Find where the given text appears and provide that cell's center as (x, y) coordinate. 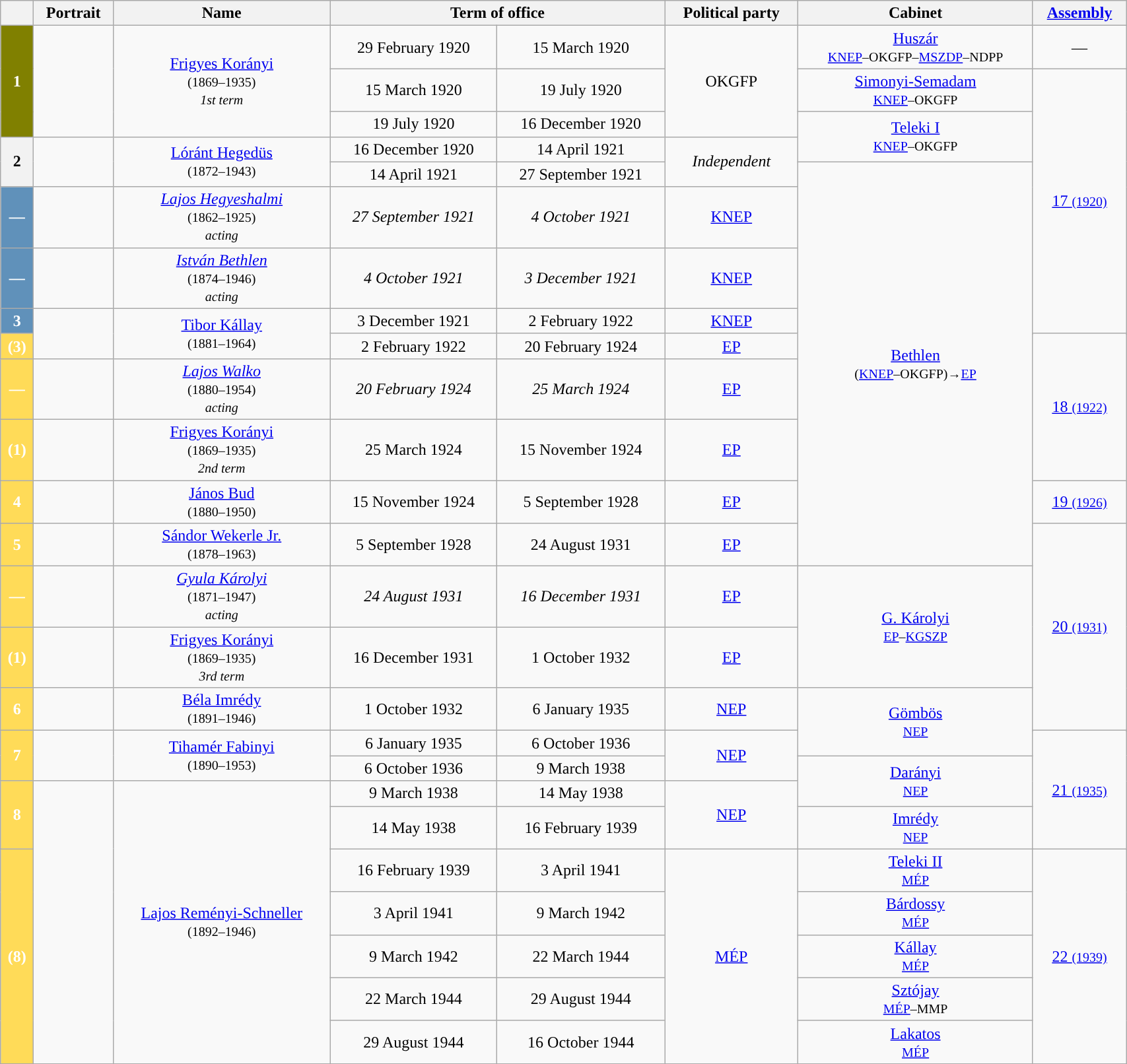
LakatosMÉP (916, 1042)
Independent (732, 162)
16 October 1944 (581, 1042)
ImrédyNEP (916, 828)
17 (1920) (1079, 201)
Frigyes Korányi(1869–1935)2nd term (222, 449)
Term of office (498, 13)
BárdossyMÉP (916, 914)
SztójayMÉP–MMP (916, 999)
Assembly (1079, 13)
Lajos Reményi-Schneller(1892–1946) (222, 922)
GömbösNEP (916, 722)
Tibor Kállay(1881–1964) (222, 333)
KállayMÉP (916, 956)
19 (1926) (1079, 502)
István Bethlen(1874–1946)acting (222, 278)
János Bud(1880–1950) (222, 502)
22 (1939) (1079, 956)
1 (17, 81)
Bethlen(KNEP–OKGFP)→EP (916, 364)
18 (1922) (1079, 407)
Tihamér Fabinyi(1890–1953) (222, 756)
8 (17, 815)
7 (17, 756)
5 (17, 545)
Teleki IIMÉP (916, 870)
G. KárolyiEP–KGSZP (916, 627)
29 February 1920 (413, 48)
Frigyes Korányi(1869–1935)1st term (222, 81)
(8) (17, 956)
Béla Imrédy(1891–1946) (222, 709)
Lóránt Hegedüs(1872–1943) (222, 162)
Sándor Wekerle Jr.(1878–1963) (222, 545)
6 (17, 709)
Lajos Hegyeshalmi(1862–1925)acting (222, 217)
Simonyi-SemadamKNEP–OKGFP (916, 90)
Frigyes Korányi(1869–1935)3rd term (222, 657)
Cabinet (916, 13)
OKGFP (732, 81)
Lajos Walko(1880–1954)acting (222, 389)
Portrait (73, 13)
Political party (732, 13)
4 (17, 502)
Teleki IKNEP–OKGFP (916, 137)
HuszárKNEP–OKGFP–MSZDP–NDPP (916, 48)
21 (1935) (1079, 789)
Gyula Károlyi(1871–1947)acting (222, 597)
20 (1931) (1079, 627)
(3) (17, 346)
3 (17, 321)
MÉP (732, 956)
Name (222, 13)
DarányiNEP (916, 781)
2 (17, 162)
